Provide the [x, y] coordinate of the cell's center where the given text is located.  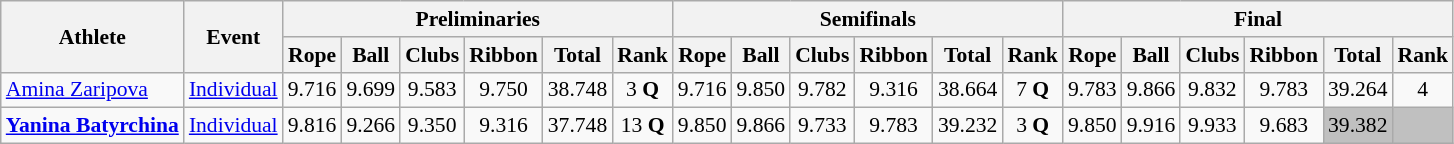
9.916 [1152, 126]
9.583 [432, 90]
9.933 [1212, 126]
9.266 [370, 126]
38.748 [578, 90]
39.382 [1358, 126]
39.232 [968, 126]
9.832 [1212, 90]
9.683 [1284, 126]
Yanina Batyrchina [92, 126]
9.350 [432, 126]
9.782 [822, 90]
13 Q [642, 126]
38.664 [968, 90]
Event [234, 36]
Athlete [92, 36]
9.816 [312, 126]
37.748 [578, 126]
Preliminaries [478, 19]
Final [1258, 19]
9.750 [504, 90]
Semifinals [868, 19]
39.264 [1358, 90]
7 Q [1032, 90]
Amina Zaripova [92, 90]
4 [1422, 90]
9.733 [822, 126]
9.699 [370, 90]
